Capture the cell that displays the provided text and extract its (X, Y) central coordinate. 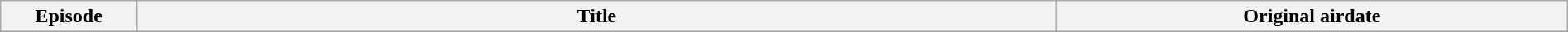
Title (596, 16)
Original airdate (1312, 16)
Episode (69, 16)
